Return (x, y) of the center of cell containing provided text 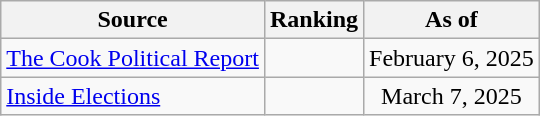
Ranking (314, 20)
As of (452, 20)
Inside Elections (133, 96)
The Cook Political Report (133, 58)
Source (133, 20)
February 6, 2025 (452, 58)
March 7, 2025 (452, 96)
